Scan for the cell matching the given text and deliver its [X, Y] coordinate at center. 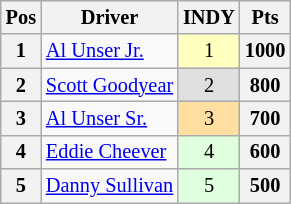
Driver [110, 17]
Al Unser Jr. [110, 51]
800 [265, 85]
600 [265, 152]
Pts [265, 17]
Eddie Cheever [110, 152]
Al Unser Sr. [110, 118]
INDY [209, 17]
Pos [21, 17]
500 [265, 186]
1000 [265, 51]
Scott Goodyear [110, 85]
Danny Sullivan [110, 186]
700 [265, 118]
